Return [X, Y] of the center of cell containing provided text 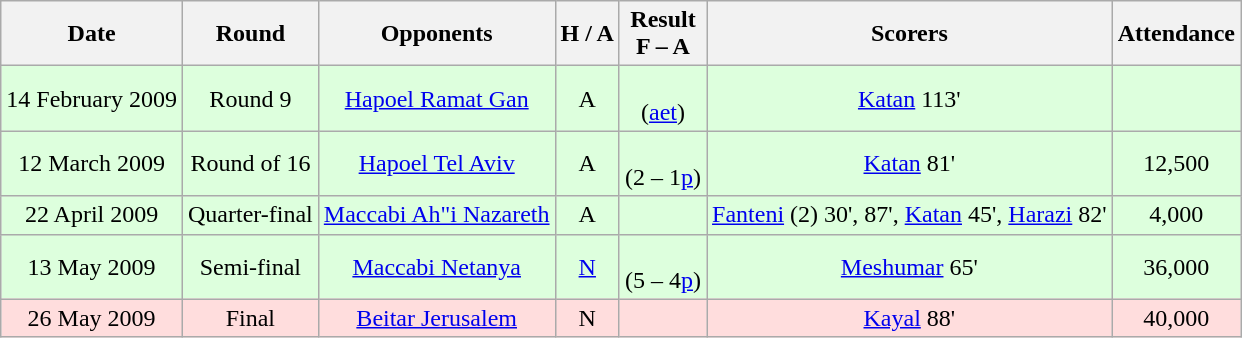
Katan 81' [910, 164]
Attendance [1176, 34]
Beitar Jerusalem [436, 318]
Fanteni (2) 30', 87', Katan 45', Harazi 82' [910, 215]
Katan 113' [910, 98]
H / A [587, 34]
Round of 16 [250, 164]
Final [250, 318]
ResultF – A [662, 34]
Kayal 88' [910, 318]
12 March 2009 [92, 164]
Round [250, 34]
26 May 2009 [92, 318]
Round 9 [250, 98]
(2 – 1p) [662, 164]
Date [92, 34]
Opponents [436, 34]
Meshumar 65' [910, 266]
36,000 [1176, 266]
Hapoel Ramat Gan [436, 98]
Maccabi Ah"i Nazareth [436, 215]
Semi-final [250, 266]
13 May 2009 [92, 266]
Quarter-final [250, 215]
(aet) [662, 98]
Hapoel Tel Aviv [436, 164]
4,000 [1176, 215]
22 April 2009 [92, 215]
14 February 2009 [92, 98]
Scorers [910, 34]
40,000 [1176, 318]
12,500 [1176, 164]
(5 – 4p) [662, 266]
Maccabi Netanya [436, 266]
